Find where the given text appears and provide that cell's center as (X, Y) coordinate. 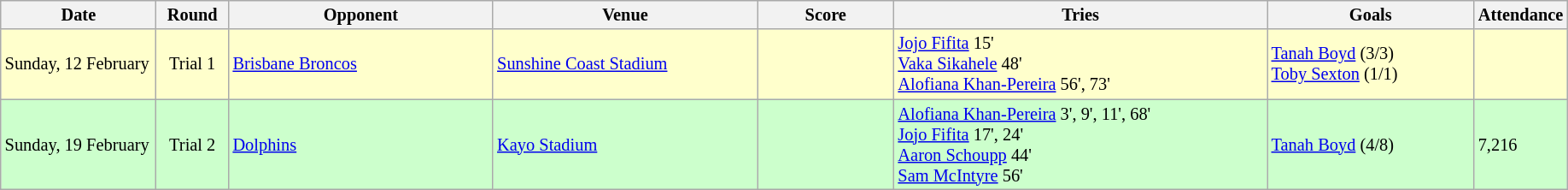
Alofiana Khan-Pereira 3', 9', 11', 68' Jojo Fifita 17', 24' Aaron Schoupp 44' Sam McIntyre 56' (1081, 145)
Tanah Boyd (4/8) (1371, 145)
Score (826, 15)
Sunshine Coast Stadium (625, 64)
Tanah Boyd (3/3) Toby Sexton (1/1) (1371, 64)
Trial 1 (193, 64)
Sunday, 19 February (79, 145)
7,216 (1520, 145)
Goals (1371, 15)
Date (79, 15)
Kayo Stadium (625, 145)
Venue (625, 15)
Round (193, 15)
Brisbane Broncos (361, 64)
Opponent (361, 15)
Jojo Fifita 15' Vaka Sikahele 48' Alofiana Khan-Pereira 56', 73' (1081, 64)
Trial 2 (193, 145)
Attendance (1520, 15)
Dolphins (361, 145)
Tries (1081, 15)
Sunday, 12 February (79, 64)
